From the cell containing the given text, extract its center point as [x, y] coordinate. 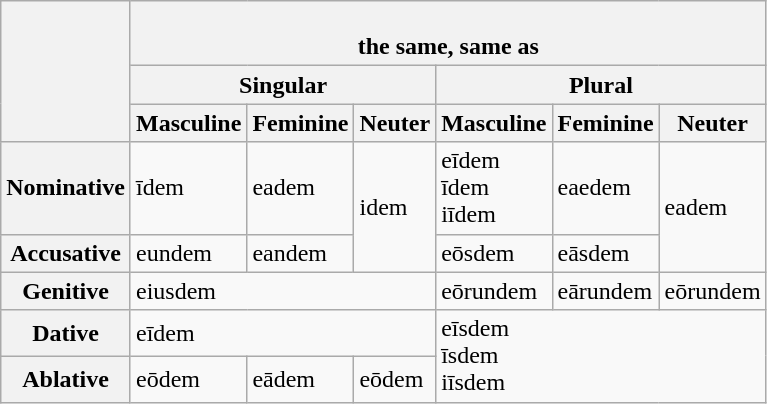
īdem [188, 188]
eīsdem īsdemiīsdem [601, 356]
Nominative [66, 188]
eundem [188, 253]
idem [395, 207]
the same, same as [448, 34]
Ablative [66, 379]
eīdem [282, 333]
Plural [601, 85]
eāsdem [606, 253]
Singular [282, 85]
Genitive [66, 291]
eandem [300, 253]
eīdemīdemiīdem [494, 188]
eādem [300, 379]
Dative [66, 333]
eiusdem [282, 291]
eaedem [606, 188]
Accusative [66, 253]
eārundem [606, 291]
eōsdem [494, 253]
